Capture the cell that displays the provided text and extract its [X, Y] central coordinate. 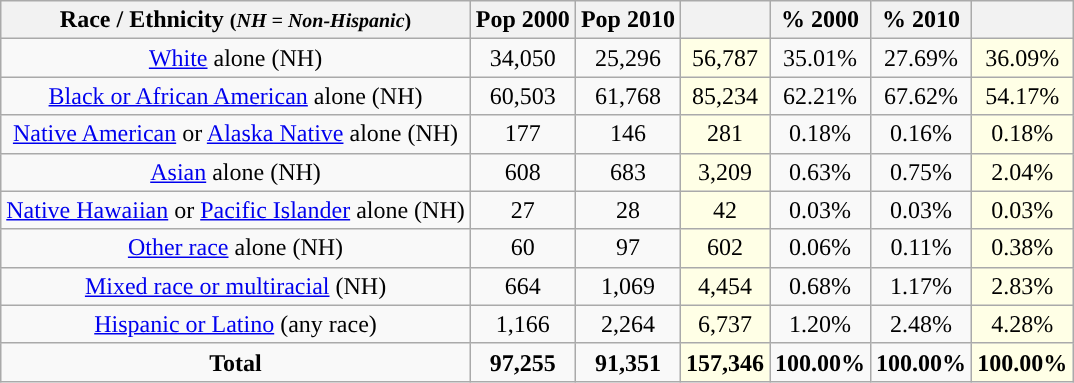
54.17% [1022, 96]
0.06% [820, 248]
0.11% [922, 248]
Asian alone (NH) [236, 172]
157,346 [724, 362]
177 [522, 134]
281 [724, 134]
Total [236, 362]
608 [522, 172]
60,503 [522, 96]
61,768 [628, 96]
62.21% [820, 96]
1.17% [922, 286]
56,787 [724, 58]
683 [628, 172]
664 [522, 286]
Pop 2010 [628, 20]
2,264 [628, 324]
2.83% [1022, 286]
36.09% [1022, 58]
0.16% [922, 134]
Race / Ethnicity (NH = Non-Hispanic) [236, 20]
85,234 [724, 96]
Hispanic or Latino (any race) [236, 324]
91,351 [628, 362]
0.75% [922, 172]
White alone (NH) [236, 58]
6,737 [724, 324]
146 [628, 134]
42 [724, 210]
1.20% [820, 324]
Native American or Alaska Native alone (NH) [236, 134]
67.62% [922, 96]
25,296 [628, 58]
97,255 [522, 362]
60 [522, 248]
4,454 [724, 286]
97 [628, 248]
35.01% [820, 58]
0.63% [820, 172]
Native Hawaiian or Pacific Islander alone (NH) [236, 210]
27.69% [922, 58]
0.68% [820, 286]
28 [628, 210]
27 [522, 210]
602 [724, 248]
Pop 2000 [522, 20]
% 2000 [820, 20]
2.04% [1022, 172]
Black or African American alone (NH) [236, 96]
3,209 [724, 172]
1,069 [628, 286]
% 2010 [922, 20]
34,050 [522, 58]
Mixed race or multiracial (NH) [236, 286]
2.48% [922, 324]
4.28% [1022, 324]
1,166 [522, 324]
Other race alone (NH) [236, 248]
0.38% [1022, 248]
